Return the [X, Y] coordinate for the center point of the cell that contains the specified text.  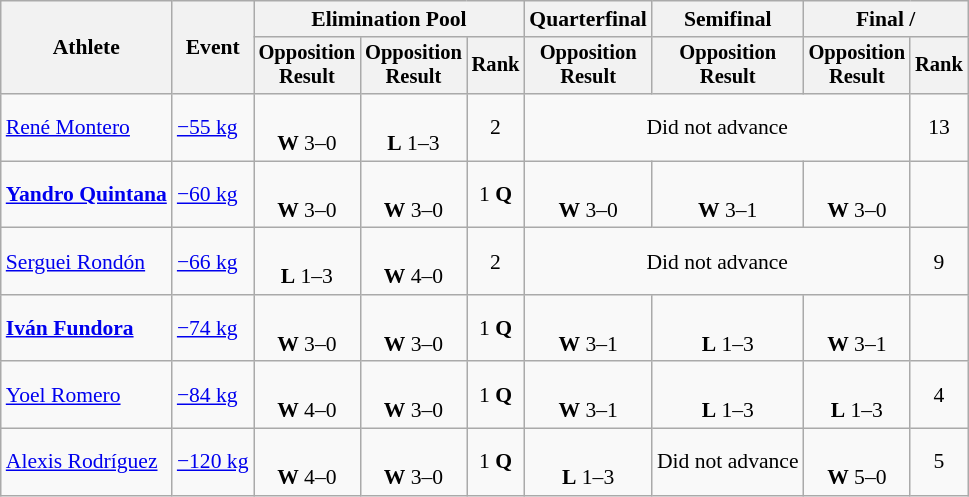
W 5–0 [858, 462]
Alexis Rodríguez [86, 462]
5 [939, 462]
−66 kg [213, 262]
Yoel Romero [86, 396]
Athlete [86, 48]
Serguei Rondón [86, 262]
−120 kg [213, 462]
−84 kg [213, 396]
−55 kg [213, 128]
9 [939, 262]
Elimination Pool [390, 19]
13 [939, 128]
Event [213, 48]
Yandro Quintana [86, 194]
Semifinal [728, 19]
Final / [886, 19]
Quarterfinal [588, 19]
−74 kg [213, 328]
−60 kg [213, 194]
René Montero [86, 128]
Iván Fundora [86, 328]
4 [939, 396]
